Locate the cell with the specified text and output its [x, y] center coordinate. 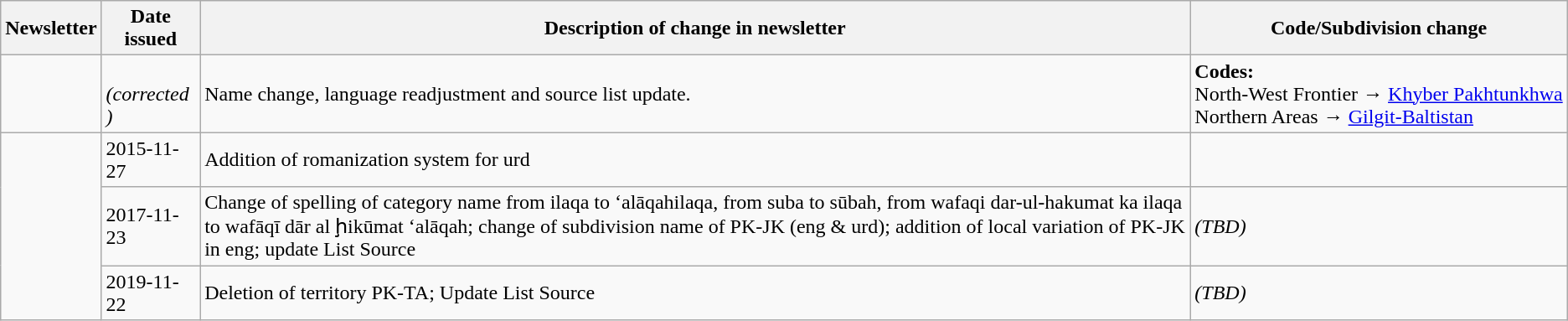
Newsletter [51, 28]
Addition of romanization system for urd [695, 159]
2017-11-23 [151, 226]
2015-11-27 [151, 159]
2019-11-22 [151, 292]
Name change, language readjustment and source list update. [695, 94]
Date issued [151, 28]
Code/Subdivision change [1379, 28]
Codes: North-West Frontier → Khyber Pakhtunkhwa Northern Areas → Gilgit-Baltistan [1379, 94]
Description of change in newsletter [695, 28]
Deletion of territory PK-TA; Update List Source [695, 292]
(corrected ) [151, 94]
